Locate the cell with the specified text and output its [X, Y] center coordinate. 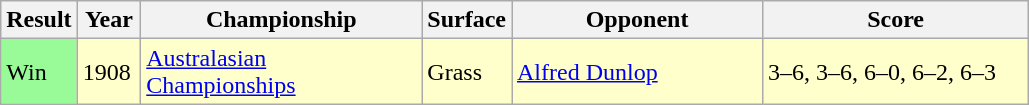
Opponent [638, 20]
Surface [467, 20]
Win [39, 72]
Result [39, 20]
Alfred Dunlop [638, 72]
Australasian Championships [282, 72]
Grass [467, 72]
1908 [109, 72]
3–6, 3–6, 6–0, 6–2, 6–3 [896, 72]
Year [109, 20]
Score [896, 20]
Championship [282, 20]
